Identify which cell holds the provided text, then report its [X, Y] central coordinate. 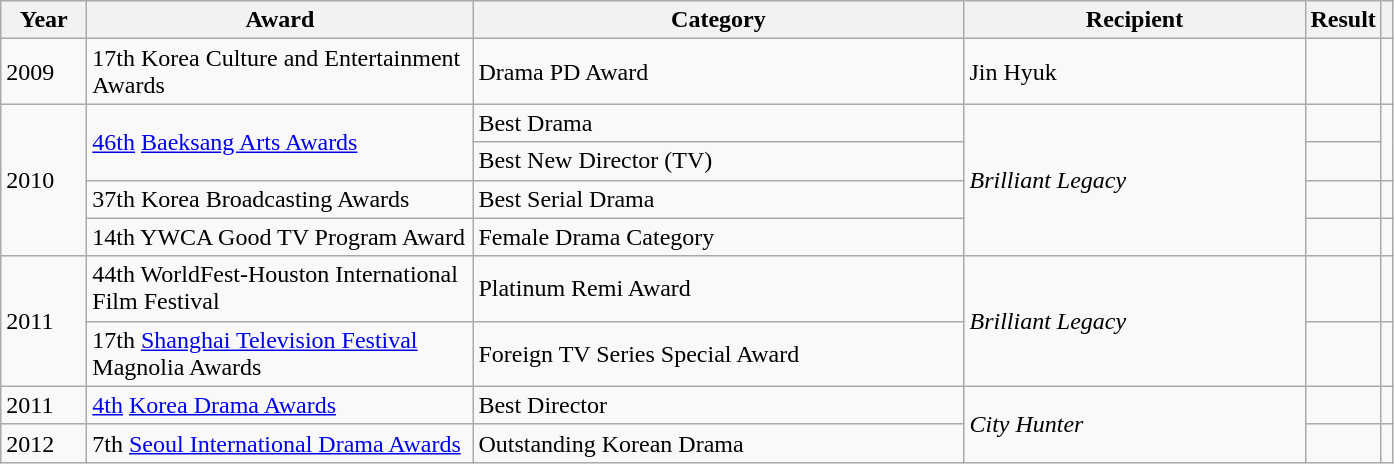
Foreign TV Series Special Award [718, 354]
Category [718, 20]
Award [280, 20]
46th Baeksang Arts Awards [280, 142]
2010 [44, 180]
City Hunter [1134, 424]
7th Seoul International Drama Awards [280, 443]
Result [1343, 20]
Drama PD Award [718, 72]
Year [44, 20]
37th Korea Broadcasting Awards [280, 199]
2012 [44, 443]
Best Director [718, 405]
Best Drama [718, 123]
Recipient [1134, 20]
4th Korea Drama Awards [280, 405]
Platinum Remi Award [718, 288]
Best New Director (TV) [718, 161]
Female Drama Category [718, 237]
2009 [44, 72]
Jin Hyuk [1134, 72]
17th Shanghai Television Festival Magnolia Awards [280, 354]
Best Serial Drama [718, 199]
17th Korea Culture and Entertainment Awards [280, 72]
Outstanding Korean Drama [718, 443]
14th YWCA Good TV Program Award [280, 237]
44th WorldFest-Houston International Film Festival [280, 288]
